Return the (X, Y) coordinate for the center point of the cell that contains the specified text.  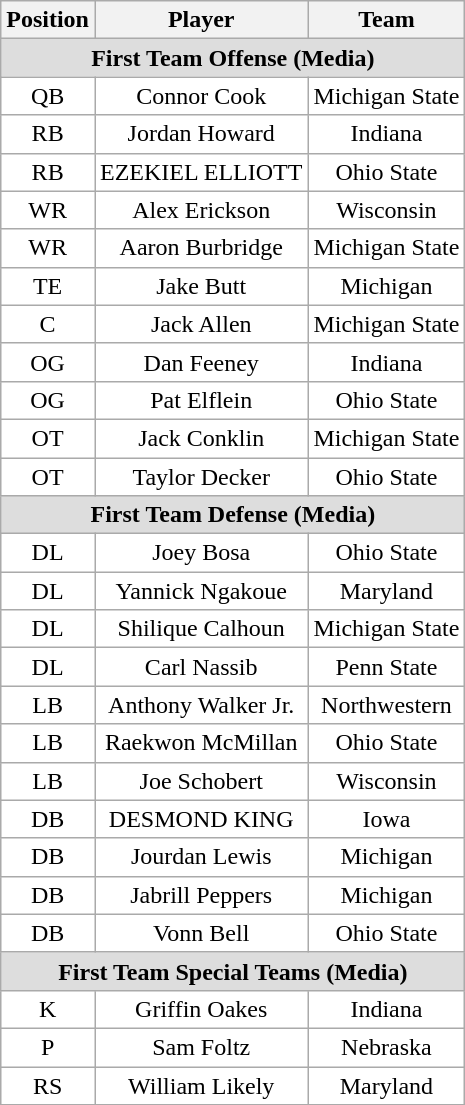
Vonn Bell (200, 933)
Team (386, 20)
K (48, 1009)
Connor Cook (200, 96)
Position (48, 20)
P (48, 1047)
Sam Foltz (200, 1047)
EZEKIEL ELLIOTT (200, 172)
Jordan Howard (200, 134)
First Team Defense (Media) (233, 515)
Jake Butt (200, 286)
TE (48, 286)
Raekwon McMillan (200, 743)
Shilique Calhoun (200, 629)
Alex Erickson (200, 210)
Joey Bosa (200, 553)
Taylor Decker (200, 477)
C (48, 324)
Penn State (386, 667)
First Team Special Teams (Media) (233, 971)
Carl Nassib (200, 667)
Aaron Burbridge (200, 248)
Yannick Ngakoue (200, 591)
Northwestern (386, 705)
First Team Offense (Media) (233, 58)
Iowa (386, 819)
Griffin Oakes (200, 1009)
Jourdan Lewis (200, 857)
Anthony Walker Jr. (200, 705)
Pat Elflein (200, 400)
William Likely (200, 1085)
Jack Allen (200, 324)
Jabrill Peppers (200, 895)
DESMOND KING (200, 819)
QB (48, 96)
Player (200, 20)
Jack Conklin (200, 438)
Nebraska (386, 1047)
Joe Schobert (200, 781)
Dan Feeney (200, 362)
RS (48, 1085)
